From the cell containing the given text, extract its center point as (X, Y) coordinate. 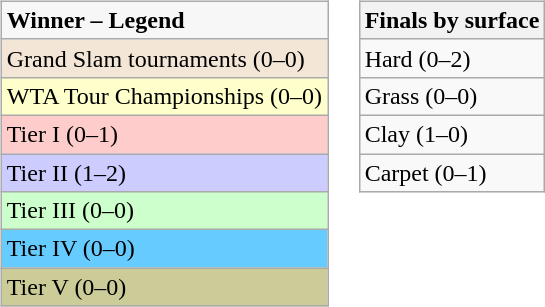
Tier II (1–2) (164, 173)
Tier I (0–1) (164, 134)
Tier III (0–0) (164, 211)
Grass (0–0) (452, 96)
WTA Tour Championships (0–0) (164, 96)
Winner – Legend (164, 20)
Grand Slam tournaments (0–0) (164, 58)
Hard (0–2) (452, 58)
Carpet (0–1) (452, 173)
Tier IV (0–0) (164, 249)
Tier V (0–0) (164, 287)
Finals by surface (452, 20)
Clay (1–0) (452, 134)
